Scan for the cell matching the given text and deliver its [x, y] coordinate at center. 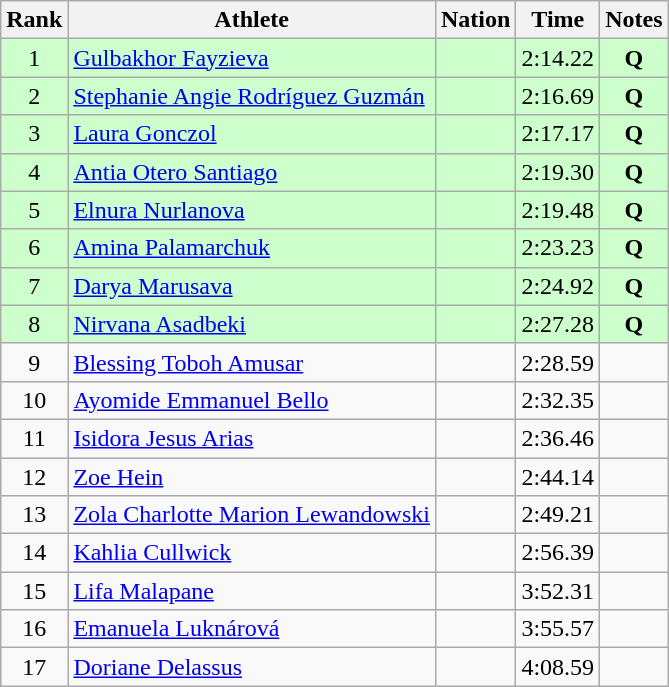
14 [34, 553]
Laura Gonczol [252, 134]
2:56.39 [558, 553]
17 [34, 667]
4:08.59 [558, 667]
2:23.23 [558, 248]
Kahlia Cullwick [252, 553]
Emanuela Luknárová [252, 629]
Lifa Malapane [252, 591]
7 [34, 286]
Zoe Hein [252, 477]
12 [34, 477]
Time [558, 20]
2:27.28 [558, 324]
Blessing Toboh Amusar [252, 362]
5 [34, 210]
Rank [34, 20]
3 [34, 134]
2:14.22 [558, 58]
2:28.59 [558, 362]
Gulbakhor Fayzieva [252, 58]
Amina Palamarchuk [252, 248]
2:49.21 [558, 515]
2 [34, 96]
Nation [475, 20]
Doriane Delassus [252, 667]
10 [34, 400]
2:19.30 [558, 172]
2:24.92 [558, 286]
2:16.69 [558, 96]
3:55.57 [558, 629]
Athlete [252, 20]
Nirvana Asadbeki [252, 324]
Zola Charlotte Marion Lewandowski [252, 515]
2:19.48 [558, 210]
Darya Marusava [252, 286]
Elnura Nurlanova [252, 210]
Ayomide Emmanuel Bello [252, 400]
6 [34, 248]
11 [34, 438]
3:52.31 [558, 591]
9 [34, 362]
Isidora Jesus Arias [252, 438]
Stephanie Angie Rodríguez Guzmán [252, 96]
1 [34, 58]
2:44.14 [558, 477]
2:32.35 [558, 400]
2:17.17 [558, 134]
15 [34, 591]
Antia Otero Santiago [252, 172]
2:36.46 [558, 438]
8 [34, 324]
16 [34, 629]
4 [34, 172]
13 [34, 515]
Notes [634, 20]
